Output the [X, Y] coordinate of the center of the cell containing the given text.  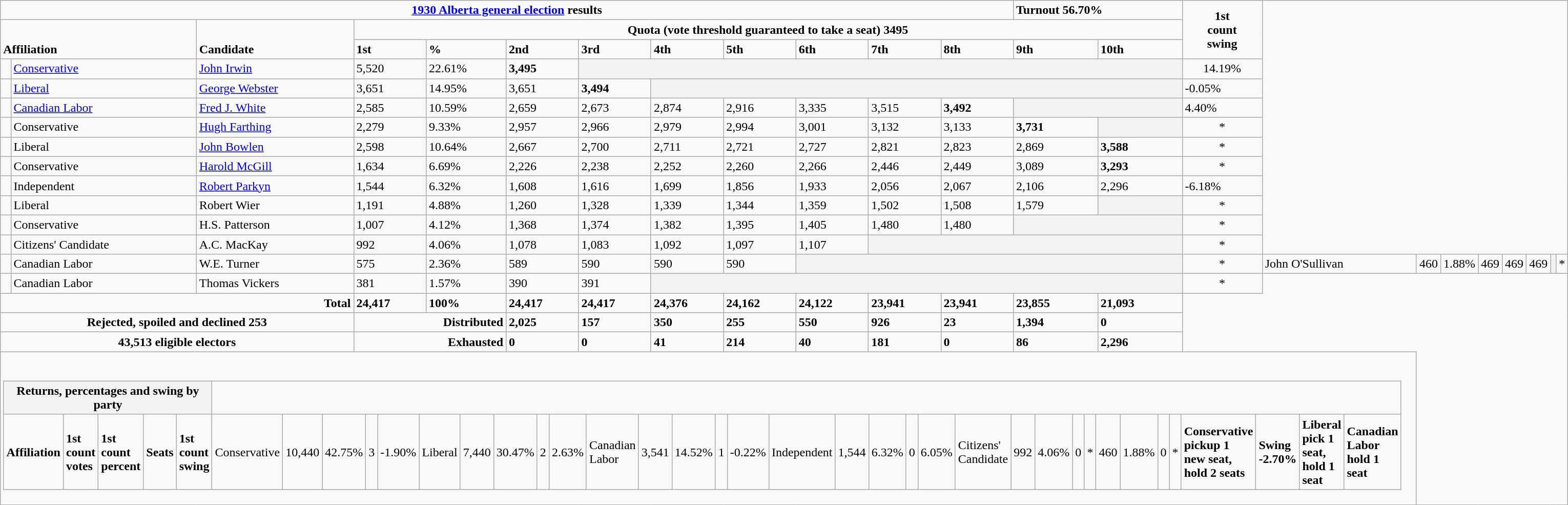
24,376 [687, 303]
350 [687, 322]
3,133 [977, 127]
30.47% [515, 452]
2,279 [389, 127]
40 [832, 342]
2,266 [832, 166]
21,093 [1140, 303]
22.61% [466, 69]
1,191 [389, 205]
4.88% [466, 205]
2,598 [389, 147]
2.36% [466, 264]
3,293 [1140, 166]
-1.90% [399, 452]
3,731 [1056, 127]
1st count votes [80, 452]
2nd [542, 49]
Distributed [430, 322]
1,097 [759, 245]
Exhausted [430, 342]
1,328 [615, 205]
100% [466, 303]
1,394 [1056, 322]
A.C. MacKay [275, 245]
2,966 [615, 127]
43,513 eligible electors [177, 342]
3,515 [905, 108]
2,585 [389, 108]
1,395 [759, 225]
1,933 [832, 186]
1930 Alberta general election results [507, 10]
6.69% [466, 166]
214 [759, 342]
3,492 [977, 108]
10.59% [466, 108]
1,339 [687, 205]
3,494 [615, 88]
575 [389, 264]
Robert Wier [275, 205]
1,608 [542, 186]
Turnout 56.70% [1098, 10]
Harold McGill [275, 166]
4.40% [1222, 108]
10.64% [466, 147]
1st count swing [194, 452]
1stcountswing [1222, 30]
% [466, 49]
2,823 [977, 147]
7th [905, 49]
2,721 [759, 147]
42.75% [344, 452]
1,856 [759, 186]
2,821 [905, 147]
14.95% [466, 88]
1,359 [832, 205]
926 [905, 322]
Total [177, 303]
3,588 [1140, 147]
2,667 [542, 147]
2,659 [542, 108]
2,252 [687, 166]
1,007 [389, 225]
86 [1056, 342]
3,495 [542, 69]
1st [389, 49]
1,502 [905, 205]
3,001 [832, 127]
Liberal pick 1 seat, hold 1 seat [1322, 452]
1,616 [615, 186]
3rd [615, 49]
1st count percent [121, 452]
W.E. Turner [275, 264]
Returns, percentages and swing by party [108, 398]
Robert Parkyn [275, 186]
1,634 [389, 166]
John O'Sullivan [1339, 264]
3,541 [655, 452]
Thomas Vickers [275, 284]
4th [687, 49]
1,579 [1056, 205]
181 [905, 342]
2,226 [542, 166]
589 [542, 264]
9.33% [466, 127]
1,092 [687, 245]
Quota (vote threshold guaranteed to take a seat) 3495 [768, 30]
23 [977, 322]
1,382 [687, 225]
1,368 [542, 225]
Fred J. White [275, 108]
14.19% [1222, 69]
24,162 [759, 303]
2,260 [759, 166]
Canadian Labor hold 1 seat [1372, 452]
3,132 [905, 127]
Rejected, spoiled and declined 253 [177, 322]
1 [721, 452]
6th [832, 49]
2.63% [568, 452]
24,122 [832, 303]
2,446 [905, 166]
-6.18% [1222, 186]
6.05% [937, 452]
Swing -2.70% [1278, 452]
2,994 [759, 127]
2,056 [905, 186]
2,916 [759, 108]
John Bowlen [275, 147]
157 [615, 322]
14.52% [694, 452]
2,025 [542, 322]
2,067 [977, 186]
George Webster [275, 88]
2,238 [615, 166]
10,440 [302, 452]
41 [687, 342]
5,520 [389, 69]
3,335 [832, 108]
1,344 [759, 205]
1,083 [615, 245]
2 [543, 452]
7,440 [477, 452]
5th [759, 49]
1,260 [542, 205]
H.S. Patterson [275, 225]
Conservative pickup 1 new seat, hold 2 seats [1219, 452]
John Irwin [275, 69]
391 [615, 284]
3,089 [1056, 166]
2,957 [542, 127]
23,855 [1056, 303]
2,673 [615, 108]
1,374 [615, 225]
381 [389, 284]
1,107 [832, 245]
1,405 [832, 225]
1,508 [977, 205]
255 [759, 322]
1,078 [542, 245]
Seats [160, 452]
2,874 [687, 108]
-0.05% [1222, 88]
9th [1056, 49]
10th [1140, 49]
550 [832, 322]
2,700 [615, 147]
3 [372, 452]
2,727 [832, 147]
2,711 [687, 147]
4.12% [466, 225]
1,699 [687, 186]
2,106 [1056, 186]
Candidate [275, 39]
2,979 [687, 127]
2,869 [1056, 147]
-0.22% [748, 452]
2,449 [977, 166]
390 [542, 284]
Hugh Farthing [275, 127]
8th [977, 49]
1.57% [466, 284]
